Return [x, y] of the center of cell containing provided text 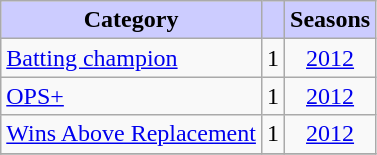
OPS+ [132, 96]
Category [132, 20]
Seasons [330, 20]
Wins Above Replacement [132, 134]
Batting champion [132, 58]
